Scan for the cell matching the given text and deliver its (X, Y) coordinate at center. 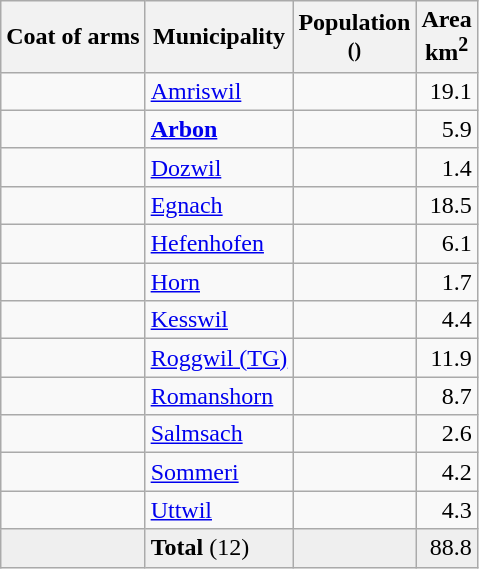
Coat of arms (73, 37)
Population() (354, 37)
Egnach (219, 205)
19.1 (446, 91)
18.5 (446, 205)
Sommeri (219, 472)
4.4 (446, 320)
Area km2 (446, 37)
Roggwil (TG) (219, 358)
Romanshorn (219, 396)
Total (12) (219, 548)
2.6 (446, 434)
1.4 (446, 167)
Dozwil (219, 167)
1.7 (446, 282)
6.1 (446, 244)
Uttwil (219, 510)
Amriswil (219, 91)
8.7 (446, 396)
Arbon (219, 129)
5.9 (446, 129)
Salmsach (219, 434)
Hefenhofen (219, 244)
4.3 (446, 510)
11.9 (446, 358)
Municipality (219, 37)
4.2 (446, 472)
Horn (219, 282)
88.8 (446, 548)
Kesswil (219, 320)
